Pinpoint the cell where the given text exists, returning its [X, Y] midpoint coordinate. 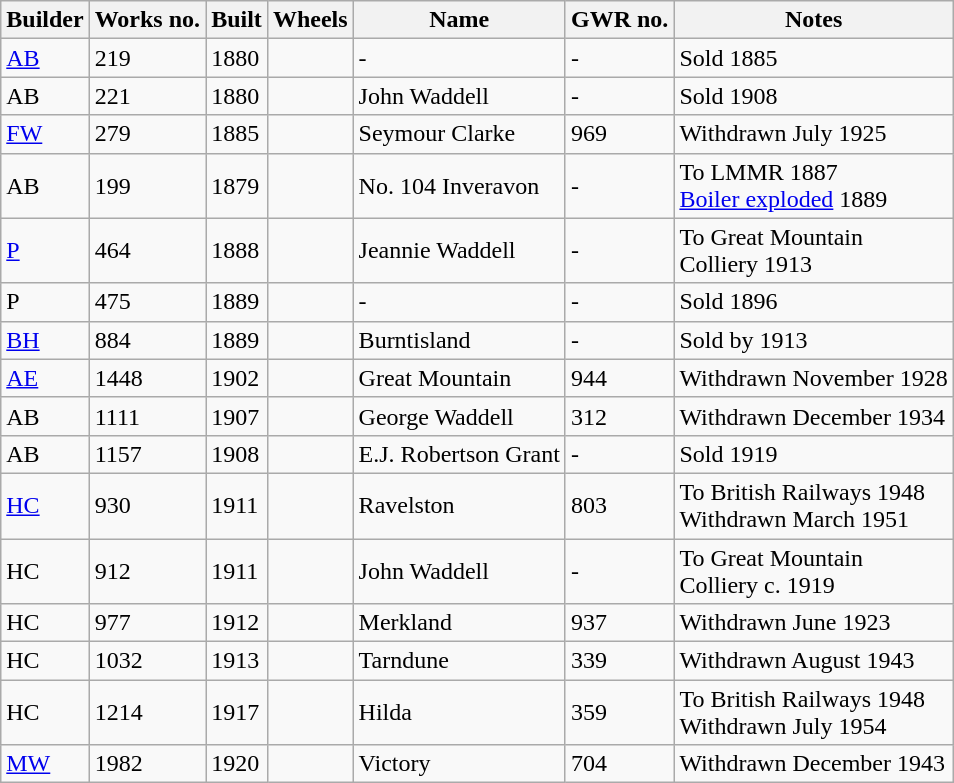
Withdrawn August 1943 [814, 661]
Works no. [147, 20]
1917 [237, 712]
To LMMR 1887 Boiler exploded 1889 [814, 186]
Withdrawn December 1934 [814, 416]
279 [147, 134]
Victory [459, 764]
1885 [237, 134]
1912 [237, 623]
884 [147, 340]
221 [147, 96]
To Great Mountain Colliery 1913 [814, 250]
1907 [237, 416]
Withdrawn July 1925 [814, 134]
Sold 1908 [814, 96]
339 [619, 661]
1888 [237, 250]
No. 104 Inveravon [459, 186]
969 [619, 134]
1157 [147, 454]
Withdrawn June 1923 [814, 623]
1448 [147, 378]
Sold by 1913 [814, 340]
Tarndune [459, 661]
Great Mountain [459, 378]
1214 [147, 712]
312 [619, 416]
E.J. Robertson Grant [459, 454]
Name [459, 20]
Sold 1896 [814, 302]
1111 [147, 416]
Builder [45, 20]
1902 [237, 378]
803 [619, 506]
199 [147, 186]
Jeannie Waddell [459, 250]
464 [147, 250]
219 [147, 58]
359 [619, 712]
BH [45, 340]
1032 [147, 661]
To Great Mountain Colliery c. 1919 [814, 570]
1879 [237, 186]
Withdrawn November 1928 [814, 378]
912 [147, 570]
1920 [237, 764]
930 [147, 506]
FW [45, 134]
704 [619, 764]
Hilda [459, 712]
Withdrawn December 1943 [814, 764]
Notes [814, 20]
Merkland [459, 623]
977 [147, 623]
1913 [237, 661]
Burntisland [459, 340]
Wheels [310, 20]
AE [45, 378]
To British Railways 1948 Withdrawn July 1954 [814, 712]
Sold 1919 [814, 454]
MW [45, 764]
Built [237, 20]
To British Railways 1948 Withdrawn March 1951 [814, 506]
944 [619, 378]
1982 [147, 764]
1908 [237, 454]
Ravelston [459, 506]
Seymour Clarke [459, 134]
George Waddell [459, 416]
475 [147, 302]
Sold 1885 [814, 58]
937 [619, 623]
GWR no. [619, 20]
